Capture the cell that displays the provided text and extract its (X, Y) central coordinate. 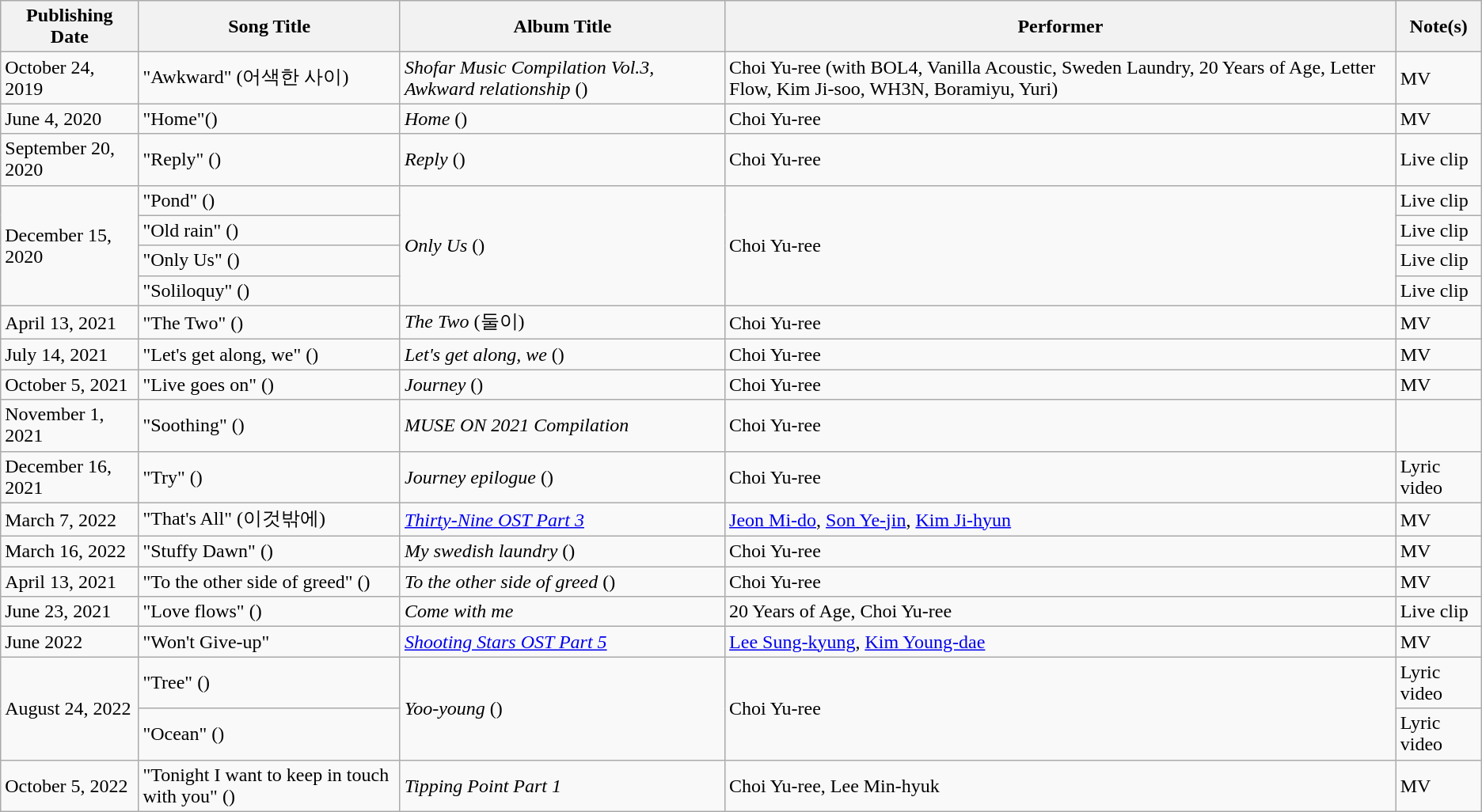
Tipping Point Part 1 (562, 785)
Let's get along, we () (562, 355)
"Only Us" () (269, 260)
"The Two" () (269, 323)
Home () (562, 119)
Lee Sung-kyung, Kim Young-dae (1061, 642)
"Soliloquy" () (269, 290)
October 5, 2021 (70, 385)
October 5, 2022 (70, 785)
March 16, 2022 (70, 552)
To the other side of greed () (562, 582)
Shooting Stars OST Part 5 (562, 642)
"Let's get along, we" () (269, 355)
December 16, 2021 (70, 476)
"That's All" (이것밖에) (269, 519)
20 Years of Age, Choi Yu-ree (1061, 612)
Publishing Date (70, 27)
Yoo-young () (562, 708)
Shofar Music Compilation Vol.3, Awkward relationship () (562, 78)
"Home"() (269, 119)
Album Title (562, 27)
Choi Yu-ree, Lee Min-hyuk (1061, 785)
June 2022 (70, 642)
June 23, 2021 (70, 612)
Jeon Mi-do, Son Ye-jin, Kim Ji-hyun (1061, 519)
"Pond" () (269, 200)
Note(s) (1438, 27)
December 15, 2020 (70, 245)
"Old rain" () (269, 230)
"Won't Give-up" (269, 642)
"Awkward" (어색한 사이) (269, 78)
Journey () (562, 385)
October 24, 2019 (70, 78)
Reply () (562, 160)
Thirty-Nine OST Part 3 (562, 519)
March 7, 2022 (70, 519)
Choi Yu-ree (with BOL4, Vanilla Acoustic, Sweden Laundry, 20 Years of Age, Letter Flow, Kim Ji-soo, WH3N, Boramiyu, Yuri) (1061, 78)
September 20, 2020 (70, 160)
"Tree" () (269, 682)
"To the other side of greed" () (269, 582)
My swedish laundry () (562, 552)
Only Us () (562, 245)
"Try" () (269, 476)
The Two (둘이) (562, 323)
November 1, 2021 (70, 426)
Song Title (269, 27)
July 14, 2021 (70, 355)
MUSE ON 2021 Compilation (562, 426)
Come with me (562, 612)
June 4, 2020 (70, 119)
August 24, 2022 (70, 708)
Journey epilogue () (562, 476)
"Stuffy Dawn" () (269, 552)
"Reply" () (269, 160)
Performer (1061, 27)
"Love flows" () (269, 612)
"Tonight I want to keep in touch with you" () (269, 785)
"Soothing" () (269, 426)
"Ocean" () (269, 734)
"Live goes on" () (269, 385)
